Determine the (X, Y) coordinate at the center of the cell enclosing the given text.  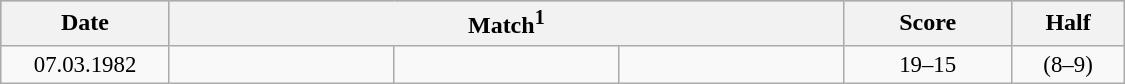
Half (1068, 24)
Score (928, 24)
Match1 (506, 24)
19–15 (928, 64)
07.03.1982 (86, 64)
(8–9) (1068, 64)
Date (86, 24)
